Return the [X, Y] coordinate for the center point of the cell that contains the specified text.  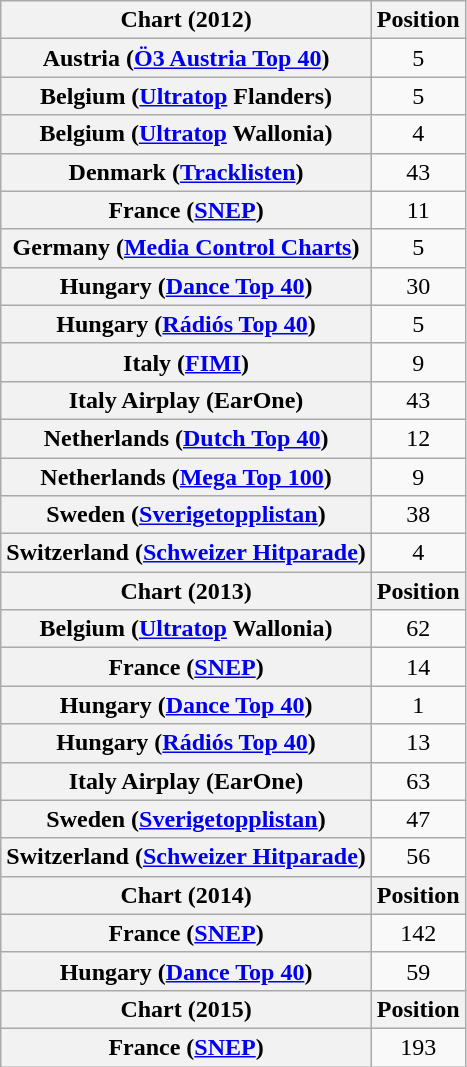
59 [418, 971]
Denmark (Tracklisten) [186, 172]
Italy (FIMI) [186, 362]
56 [418, 857]
13 [418, 743]
38 [418, 515]
63 [418, 781]
62 [418, 629]
14 [418, 667]
Germany (Media Control Charts) [186, 248]
1 [418, 705]
Belgium (Ultratop Flanders) [186, 96]
193 [418, 1047]
Chart (2012) [186, 20]
Chart (2013) [186, 591]
11 [418, 210]
Netherlands (Dutch Top 40) [186, 438]
142 [418, 933]
Chart (2014) [186, 895]
Chart (2015) [186, 1009]
30 [418, 286]
Netherlands (Mega Top 100) [186, 477]
47 [418, 819]
Austria (Ö3 Austria Top 40) [186, 58]
12 [418, 438]
